Search for the cell housing the specified text and yield its [X, Y] center coordinate. 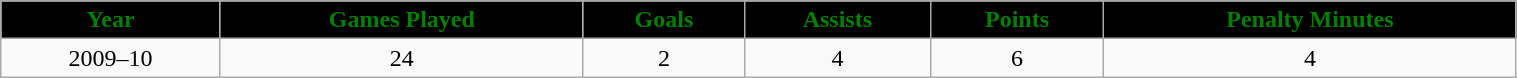
24 [402, 58]
Goals [664, 20]
2 [664, 58]
2009–10 [111, 58]
Points [1016, 20]
Year [111, 20]
Penalty Minutes [1310, 20]
Games Played [402, 20]
6 [1016, 58]
Assists [837, 20]
